Search for the cell housing the specified text and yield its (X, Y) center coordinate. 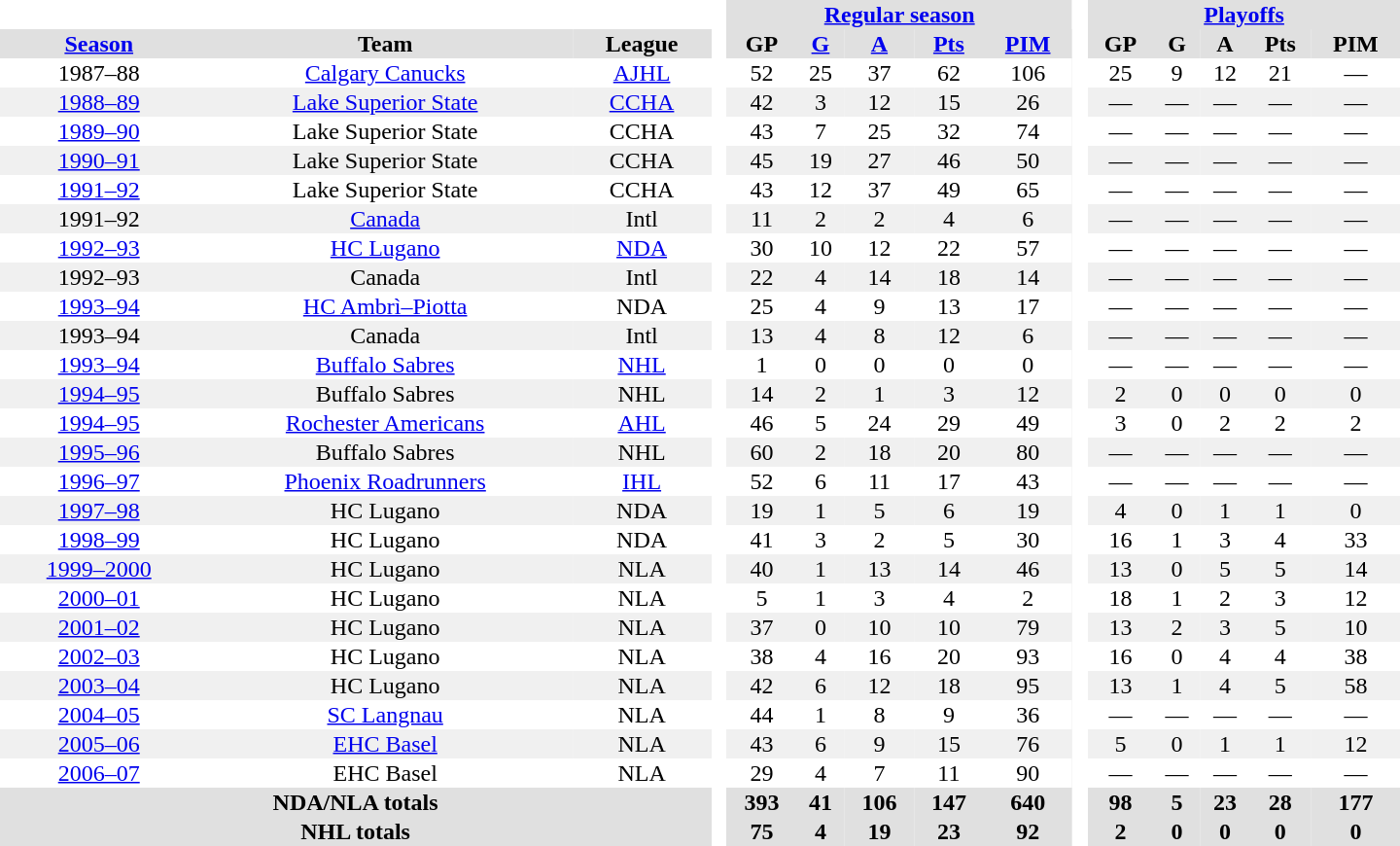
2003–04 (99, 686)
50 (1029, 160)
1996–97 (99, 481)
65 (1029, 190)
27 (879, 160)
Playoffs (1244, 15)
62 (949, 73)
95 (1029, 686)
177 (1355, 802)
98 (1120, 802)
2005–06 (99, 744)
AJHL (642, 73)
1990–91 (99, 160)
45 (762, 160)
AHL (642, 423)
92 (1029, 831)
1997–98 (99, 511)
60 (762, 452)
HC Ambrì–Piotta (385, 306)
40 (762, 569)
2001–02 (99, 627)
2006–07 (99, 773)
147 (949, 802)
2004–05 (99, 715)
Season (99, 44)
93 (1029, 656)
57 (1029, 248)
44 (762, 715)
79 (1029, 627)
76 (1029, 744)
1998–99 (99, 540)
1988–89 (99, 102)
58 (1355, 686)
1989–90 (99, 131)
IHL (642, 481)
36 (1029, 715)
640 (1029, 802)
80 (1029, 452)
Regular season (900, 15)
Team (385, 44)
Calgary Canucks (385, 73)
1987–88 (99, 73)
1999–2000 (99, 569)
Rochester Americans (385, 423)
33 (1355, 540)
75 (762, 831)
24 (879, 423)
SC Langnau (385, 715)
League (642, 44)
90 (1029, 773)
26 (1029, 102)
2002–03 (99, 656)
Phoenix Roadrunners (385, 481)
2000–01 (99, 598)
32 (949, 131)
21 (1280, 73)
NDA/NLA totals (356, 802)
NHL totals (356, 831)
28 (1280, 802)
393 (762, 802)
1995–96 (99, 452)
74 (1029, 131)
